Locate the cell with the specified text and output its [x, y] center coordinate. 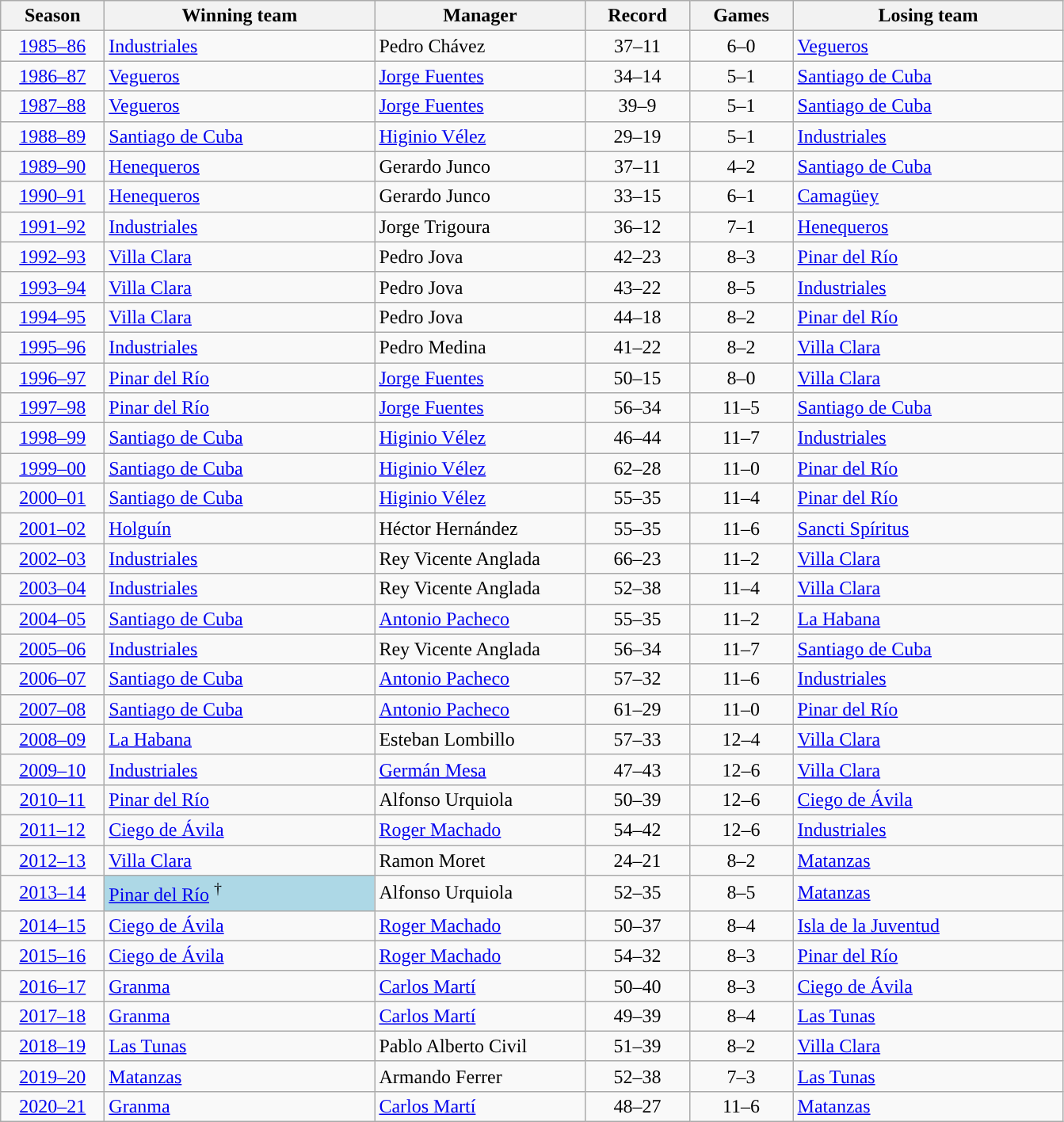
1999–00 [52, 468]
2005–06 [52, 649]
2012–13 [52, 860]
1996–97 [52, 378]
50–39 [637, 800]
2002–03 [52, 559]
36–12 [637, 227]
1995–96 [52, 347]
46–44 [637, 438]
42–23 [637, 257]
57–32 [637, 679]
49–39 [637, 1016]
2003–04 [52, 589]
1987–88 [52, 106]
2010–11 [52, 800]
48–27 [637, 1106]
1994–95 [52, 317]
Camagüey [929, 197]
62–28 [637, 468]
12–4 [742, 739]
52–35 [637, 894]
11–5 [742, 408]
7–1 [742, 227]
2009–10 [52, 769]
Pedro Chávez [480, 46]
47–43 [637, 769]
Ramon Moret [480, 860]
2008–09 [52, 739]
Héctor Hernández [480, 529]
Pinar del Río † [239, 894]
1988–89 [52, 136]
43–22 [637, 287]
2006–07 [52, 679]
7–3 [742, 1076]
1990–91 [52, 197]
1997–98 [52, 408]
Isla de la Juventud [929, 925]
66–23 [637, 559]
Pedro Medina [480, 347]
50–37 [637, 925]
57–33 [637, 739]
51–39 [637, 1046]
Season [52, 16]
6–1 [742, 197]
1986–87 [52, 76]
1998–99 [52, 438]
Games [742, 16]
2011–12 [52, 830]
Losing team [929, 16]
2004–05 [52, 619]
Winning team [239, 16]
1993–94 [52, 287]
2018–19 [52, 1046]
2015–16 [52, 956]
Pablo Alberto Civil [480, 1046]
2013–14 [52, 894]
34–14 [637, 76]
1991–92 [52, 227]
4–2 [742, 166]
6–0 [742, 46]
50–40 [637, 986]
44–18 [637, 317]
2020–21 [52, 1106]
39–9 [637, 106]
54–42 [637, 830]
1989–90 [52, 166]
29–19 [637, 136]
Sancti Spíritus [929, 529]
Germán Mesa [480, 769]
2001–02 [52, 529]
50–15 [637, 378]
1992–93 [52, 257]
33–15 [637, 197]
Jorge Trigoura [480, 227]
2019–20 [52, 1076]
54–32 [637, 956]
Record [637, 16]
1985–86 [52, 46]
2014–15 [52, 925]
2017–18 [52, 1016]
2000–01 [52, 498]
41–22 [637, 347]
Armando Ferrer [480, 1076]
Holguín [239, 529]
2007–08 [52, 709]
61–29 [637, 709]
8–0 [742, 378]
Esteban Lombillo [480, 739]
2016–17 [52, 986]
24–21 [637, 860]
Manager [480, 16]
